Identify which cell holds the provided text, then report its [X, Y] central coordinate. 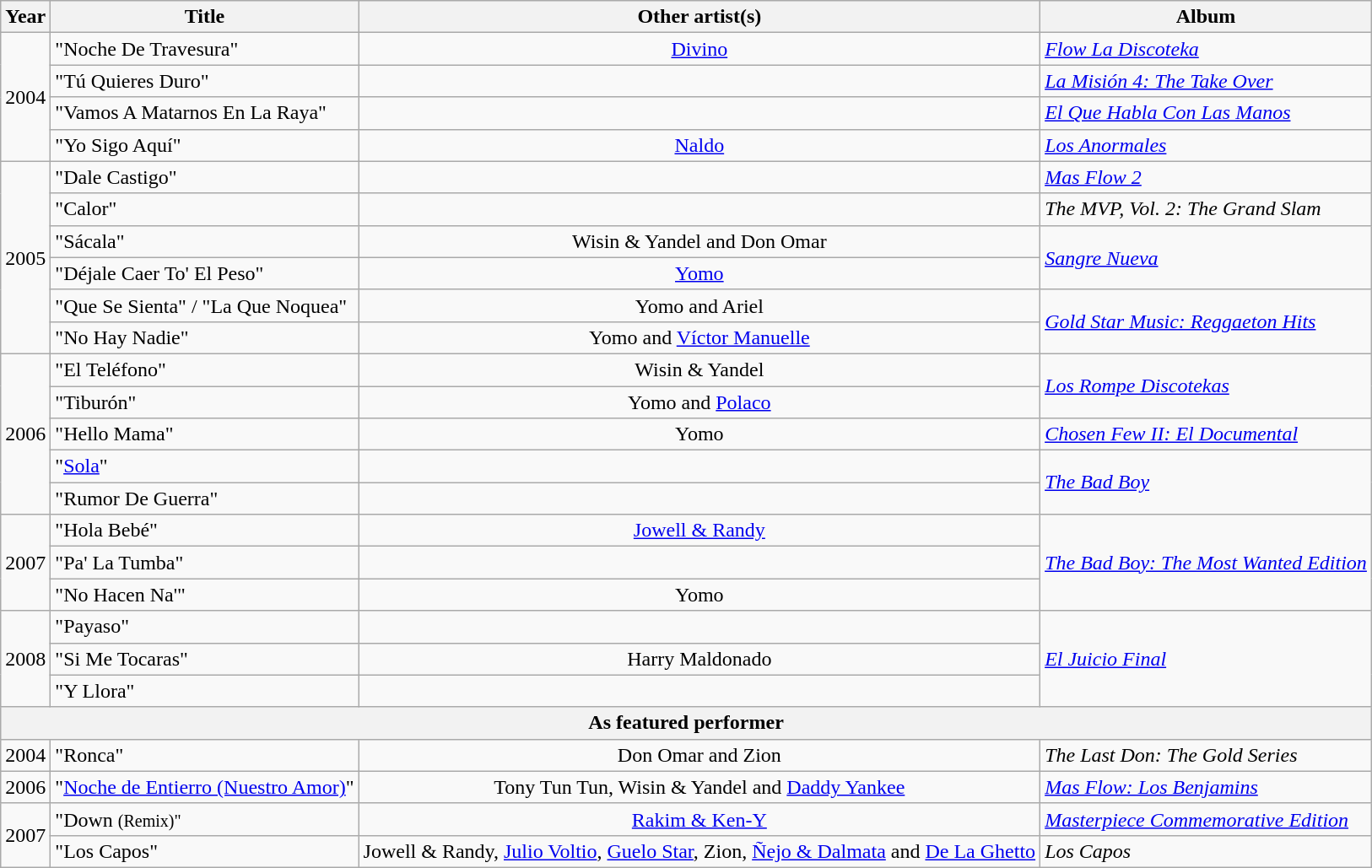
"Noche De Travesura" [204, 49]
"Noche de Entierro (Nuestro Amor)" [204, 787]
"Tiburón" [204, 402]
"Vamos A Matarnos En La Raya" [204, 113]
As featured performer [687, 723]
La Misión 4: The Take Over [1207, 81]
Mas Flow: Los Benjamins [1207, 787]
"Rumor De Guerra" [204, 499]
Jowell & Randy [700, 531]
"Tú Quieres Duro" [204, 81]
Los Anormales [1207, 145]
"Pa' La Tumba" [204, 563]
Wisin & Yandel and Don Omar [700, 241]
Yomo and Ariel [700, 305]
Yomo and Polaco [700, 402]
Masterpiece Commemorative Edition [1207, 819]
"No Hay Nadie" [204, 337]
"Hola Bebé" [204, 531]
The Bad Boy [1207, 483]
Harry Maldonado [700, 659]
"Payaso" [204, 627]
Los Capos [1207, 851]
Other artist(s) [700, 17]
Year [25, 17]
"Que Se Sienta" / "La Que Noquea" [204, 305]
"No Hacen Na'" [204, 595]
Flow La Discoteka [1207, 49]
El Juicio Final [1207, 659]
2005 [25, 257]
Chosen Few II: El Documental [1207, 434]
Los Rompe Discotekas [1207, 385]
"Sácala" [204, 241]
"Down (Remix)" [204, 819]
"Yo Sigo Aquí" [204, 145]
Album [1207, 17]
Title [204, 17]
Naldo [700, 145]
Yomo and Víctor Manuelle [700, 337]
Sangre Nueva [1207, 257]
Tony Tun Tun, Wisin & Yandel and Daddy Yankee [700, 787]
2008 [25, 659]
"Los Capos" [204, 851]
Wisin & Yandel [700, 369]
Gold Star Music: Reggaeton Hits [1207, 321]
El Que Habla Con Las Manos [1207, 113]
The Bad Boy: The Most Wanted Edition [1207, 563]
"Sola" [204, 466]
Jowell & Randy, Julio Voltio, Guelo Star, Zion, Ñejo & Dalmata and De La Ghetto [700, 851]
"Calor" [204, 209]
Rakim & Ken-Y [700, 819]
"Ronca" [204, 755]
"Si Me Tocaras" [204, 659]
The MVP, Vol. 2: The Grand Slam [1207, 209]
"El Teléfono" [204, 369]
Mas Flow 2 [1207, 177]
The Last Don: The Gold Series [1207, 755]
Don Omar and Zion [700, 755]
"Déjale Caer To' El Peso" [204, 273]
"Hello Mama" [204, 434]
Divino [700, 49]
"Dale Castigo" [204, 177]
"Y Llora" [204, 691]
